Capture the cell that displays the provided text and extract its [X, Y] central coordinate. 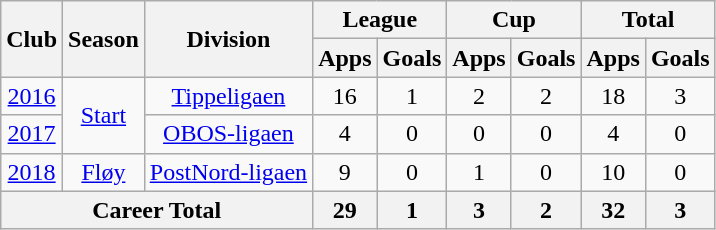
Start [104, 115]
16 [345, 96]
10 [613, 172]
32 [613, 210]
Career Total [157, 210]
OBOS-ligaen [228, 134]
2016 [32, 96]
Season [104, 39]
Cup [514, 20]
Division [228, 39]
18 [613, 96]
Fløy [104, 172]
9 [345, 172]
2017 [32, 134]
PostNord-ligaen [228, 172]
Club [32, 39]
2018 [32, 172]
Total [648, 20]
Tippeligaen [228, 96]
29 [345, 210]
League [380, 20]
